Locate the cell with the specified text and output its (X, Y) center coordinate. 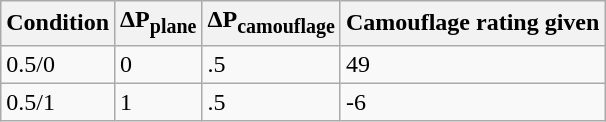
-6 (472, 102)
49 (472, 64)
0 (158, 64)
Condition (58, 23)
Camouflage rating given (472, 23)
1 (158, 102)
ΔPcamouflage (272, 23)
0.5/0 (58, 64)
ΔPplane (158, 23)
0.5/1 (58, 102)
